Identify which cell holds the provided text, then report its [X, Y] central coordinate. 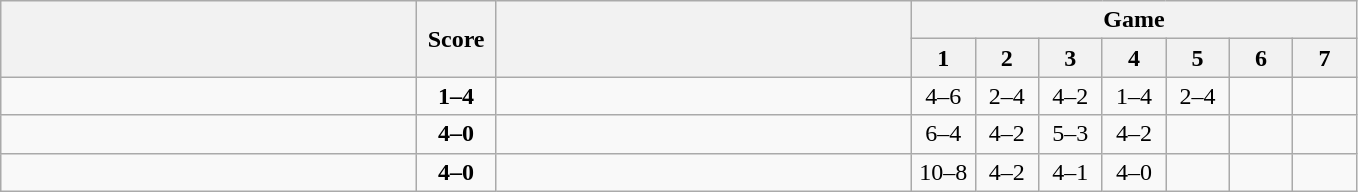
Score [456, 39]
4 [1134, 58]
10–8 [943, 172]
6–4 [943, 134]
4–1 [1071, 172]
6 [1261, 58]
7 [1325, 58]
Game [1134, 20]
3 [1071, 58]
5 [1198, 58]
1 [943, 58]
2 [1007, 58]
5–3 [1071, 134]
4–6 [943, 96]
